For the text-containing cell, return its midpoint in [X, Y] coordinate format. 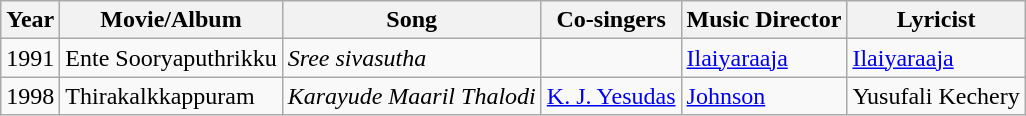
Thirakalkkappuram [171, 96]
Sree sivasutha [412, 58]
Music Director [764, 20]
Ente Sooryaputhrikku [171, 58]
Movie/Album [171, 20]
1998 [30, 96]
Lyricist [936, 20]
Year [30, 20]
Karayude Maaril Thalodi [412, 96]
Johnson [764, 96]
Yusufali Kechery [936, 96]
1991 [30, 58]
Song [412, 20]
Co-singers [611, 20]
K. J. Yesudas [611, 96]
